Provide the [X, Y] coordinate of the cell's center where the given text is located.  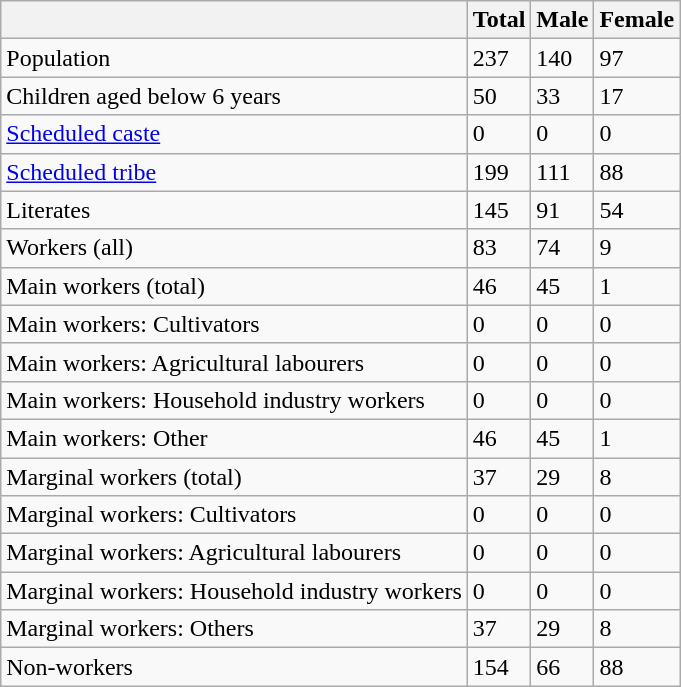
91 [562, 210]
Scheduled tribe [234, 172]
Main workers (total) [234, 286]
33 [562, 96]
Total [499, 20]
Marginal workers (total) [234, 477]
74 [562, 248]
Population [234, 58]
Workers (all) [234, 248]
Marginal workers: Agricultural labourers [234, 553]
Main workers: Agricultural labourers [234, 362]
Male [562, 20]
199 [499, 172]
54 [637, 210]
9 [637, 248]
Marginal workers: Household industry workers [234, 591]
Main workers: Other [234, 438]
50 [499, 96]
Non-workers [234, 667]
154 [499, 667]
83 [499, 248]
Female [637, 20]
Marginal workers: Others [234, 629]
Scheduled caste [234, 134]
Main workers: Cultivators [234, 324]
Main workers: Household industry workers [234, 400]
Literates [234, 210]
66 [562, 667]
145 [499, 210]
140 [562, 58]
111 [562, 172]
97 [637, 58]
237 [499, 58]
Children aged below 6 years [234, 96]
Marginal workers: Cultivators [234, 515]
17 [637, 96]
